Provide the [X, Y] coordinate of the cell's center where the given text is located.  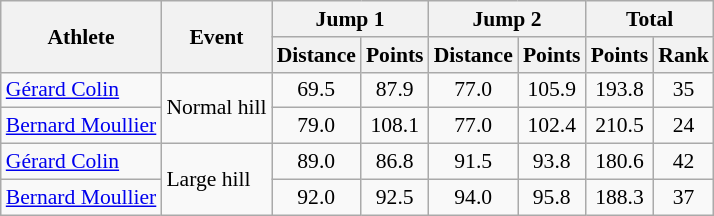
92.0 [316, 197]
93.8 [552, 162]
95.8 [552, 197]
24 [684, 126]
108.1 [395, 126]
193.8 [620, 90]
Rank [684, 55]
180.6 [620, 162]
92.5 [395, 197]
Event [216, 36]
89.0 [316, 162]
35 [684, 90]
102.4 [552, 126]
Athlete [82, 36]
37 [684, 197]
86.8 [395, 162]
Total [650, 19]
105.9 [552, 90]
69.5 [316, 90]
87.9 [395, 90]
Jump 2 [508, 19]
91.5 [474, 162]
Normal hill [216, 108]
79.0 [316, 126]
42 [684, 162]
Large hill [216, 180]
188.3 [620, 197]
210.5 [620, 126]
94.0 [474, 197]
Jump 1 [350, 19]
